Search for the cell housing the specified text and yield its [x, y] center coordinate. 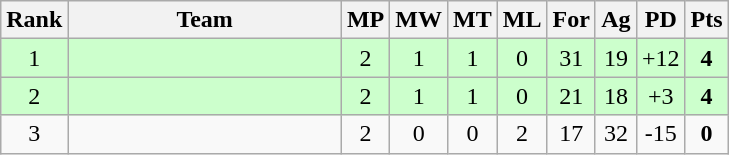
Team [205, 20]
21 [571, 96]
19 [616, 58]
18 [616, 96]
For [571, 20]
31 [571, 58]
PD [660, 20]
32 [616, 134]
-15 [660, 134]
MW [419, 20]
Pts [706, 20]
+12 [660, 58]
MT [473, 20]
MP [365, 20]
Rank [34, 20]
Ag [616, 20]
ML [522, 20]
17 [571, 134]
+3 [660, 96]
3 [34, 134]
